Detect which cell encompasses the target text, then output its (X, Y) center coordinate. 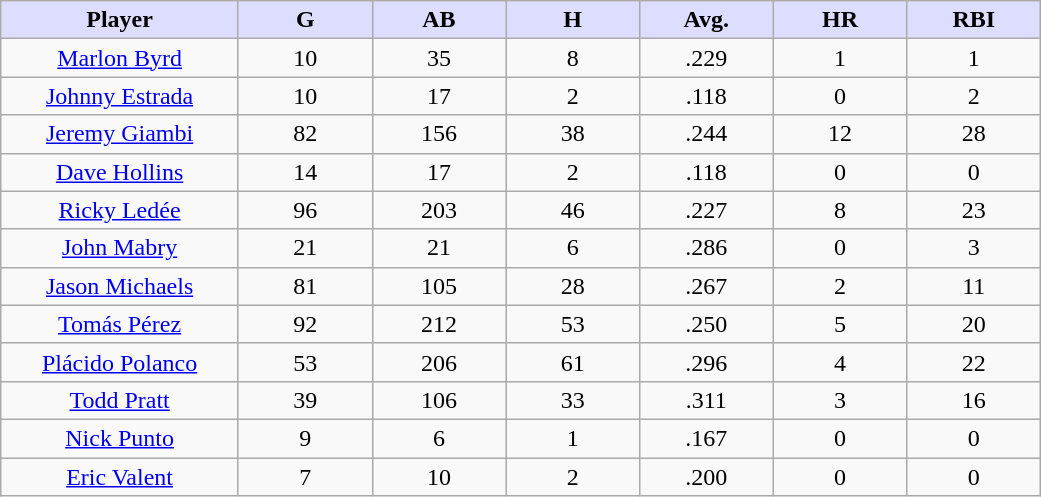
5 (840, 324)
.250 (706, 324)
105 (439, 286)
9 (305, 438)
.244 (706, 134)
20 (974, 324)
106 (439, 400)
12 (840, 134)
96 (305, 210)
.267 (706, 286)
Dave Hollins (120, 172)
82 (305, 134)
33 (573, 400)
.200 (706, 477)
23 (974, 210)
14 (305, 172)
RBI (974, 20)
39 (305, 400)
Marlon Byrd (120, 58)
AB (439, 20)
81 (305, 286)
.311 (706, 400)
156 (439, 134)
Player (120, 20)
HR (840, 20)
212 (439, 324)
Todd Pratt (120, 400)
Nick Punto (120, 438)
Ricky Ledée (120, 210)
.167 (706, 438)
Jason Michaels (120, 286)
Tomás Pérez (120, 324)
38 (573, 134)
61 (573, 362)
203 (439, 210)
206 (439, 362)
16 (974, 400)
Johnny Estrada (120, 96)
92 (305, 324)
John Mabry (120, 248)
4 (840, 362)
Plácido Polanco (120, 362)
Eric Valent (120, 477)
Jeremy Giambi (120, 134)
Avg. (706, 20)
.286 (706, 248)
7 (305, 477)
.227 (706, 210)
11 (974, 286)
22 (974, 362)
.229 (706, 58)
H (573, 20)
35 (439, 58)
.296 (706, 362)
G (305, 20)
46 (573, 210)
